Capture the cell that displays the provided text and extract its [X, Y] central coordinate. 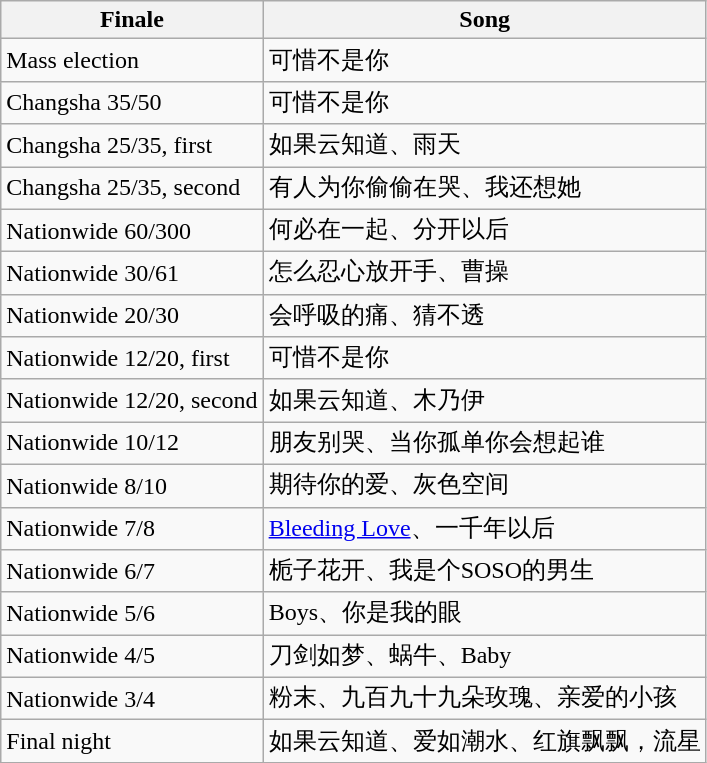
Nationwide 6/7 [132, 572]
Nationwide 12/20, first [132, 358]
粉末、九百九十九朵玫瑰、亲爱的小孩 [484, 698]
怎么忍心放开手、曹操 [484, 274]
Nationwide 3/4 [132, 698]
Finale [132, 20]
Nationwide 60/300 [132, 230]
Changsha 35/50 [132, 102]
Nationwide 5/6 [132, 614]
朋友别哭、当你孤单你会想起谁 [484, 444]
如果云知道、木乃伊 [484, 400]
Mass election [132, 60]
Final night [132, 742]
Nationwide 12/20, second [132, 400]
Changsha 25/35, first [132, 146]
刀剑如梦、蜗牛、Baby [484, 656]
如果云知道、爱如潮水、红旗飘飘，流星 [484, 742]
Nationwide 4/5 [132, 656]
Nationwide 7/8 [132, 528]
Nationwide 10/12 [132, 444]
期待你的爱、灰色空间 [484, 486]
有人为你偷偷在哭、我还想她 [484, 188]
Nationwide 20/30 [132, 316]
Bleeding Love、一千年以后 [484, 528]
Song [484, 20]
会呼吸的痛、猜不透 [484, 316]
Boys、你是我的眼 [484, 614]
Nationwide 8/10 [132, 486]
Nationwide 30/61 [132, 274]
Changsha 25/35, second [132, 188]
如果云知道、雨天 [484, 146]
何必在一起、分开以后 [484, 230]
栀子花开、我是个SOSO的男生 [484, 572]
